Find where the given text appears and provide that cell's center as (x, y) coordinate. 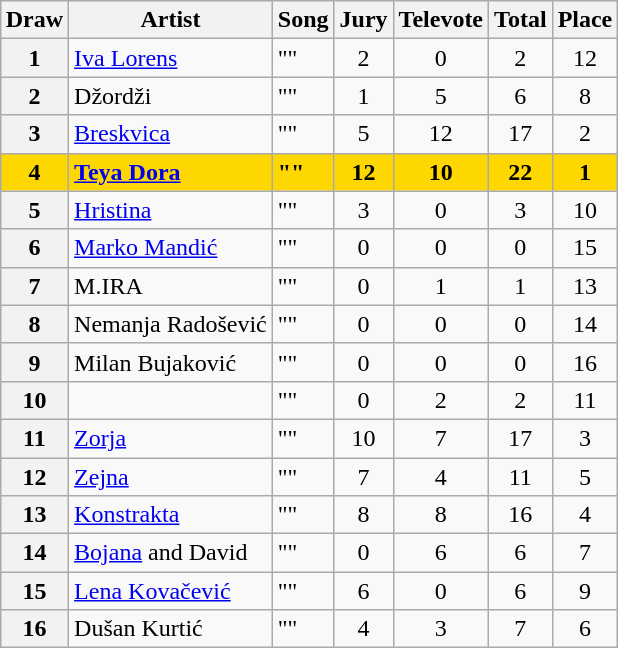
Song (303, 20)
Lena Kovačević (171, 591)
Breskvica (171, 134)
Bojana and David (171, 553)
Dušan Kurtić (171, 629)
Televote (440, 20)
Zorja (171, 438)
Konstrakta (171, 515)
Jury (364, 20)
Hristina (171, 210)
22 (521, 172)
Milan Bujaković (171, 362)
Iva Lorens (171, 58)
Zejna (171, 477)
Total (521, 20)
M.IRA (171, 286)
Place (585, 20)
Marko Mandić (171, 248)
Džordži (171, 96)
Draw (34, 20)
Teya Dora (171, 172)
Artist (171, 20)
Nemanja Radošević (171, 324)
